Extract the (x, y) coordinate from the center of the cell holding the provided text.  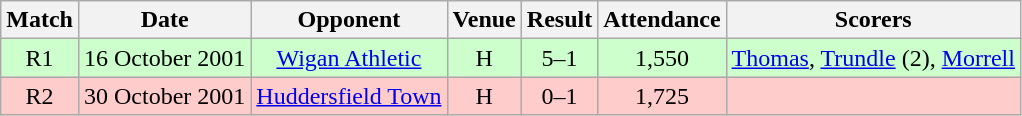
Date (164, 20)
Wigan Athletic (349, 58)
1,725 (662, 96)
Venue (484, 20)
1,550 (662, 58)
Thomas, Trundle (2), Morrell (873, 58)
Scorers (873, 20)
0–1 (559, 96)
R2 (40, 96)
Result (559, 20)
30 October 2001 (164, 96)
R1 (40, 58)
16 October 2001 (164, 58)
Huddersfield Town (349, 96)
Attendance (662, 20)
Match (40, 20)
Opponent (349, 20)
5–1 (559, 58)
